Pinpoint the cell where the given text exists, returning its (X, Y) midpoint coordinate. 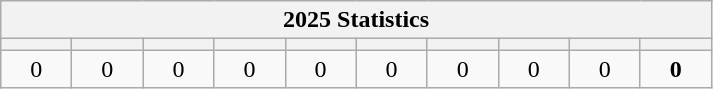
2025 Statistics (356, 20)
